Scan for the cell matching the given text and deliver its [x, y] coordinate at center. 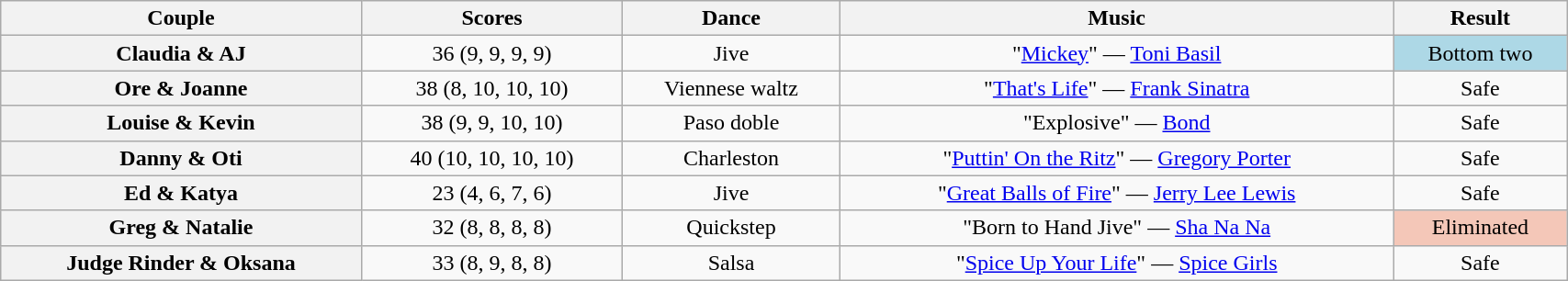
Couple [182, 18]
40 (10, 10, 10, 10) [492, 158]
23 (4, 6, 7, 6) [492, 193]
"Born to Hand Jive" — Sha Na Na [1117, 228]
Music [1117, 18]
Viennese waltz [731, 88]
Quickstep [731, 228]
Salsa [731, 263]
Ed & Katya [182, 193]
"Mickey" — Toni Basil [1117, 53]
Judge Rinder & Oksana [182, 263]
Dance [731, 18]
Scores [492, 18]
38 (9, 9, 10, 10) [492, 123]
"Explosive" — Bond [1117, 123]
Result [1480, 18]
Ore & Joanne [182, 88]
Claudia & AJ [182, 53]
Charleston [731, 158]
Danny & Oti [182, 158]
Paso doble [731, 123]
Greg & Natalie [182, 228]
"Spice Up Your Life" — Spice Girls [1117, 263]
Louise & Kevin [182, 123]
Eliminated [1480, 228]
33 (8, 9, 8, 8) [492, 263]
32 (8, 8, 8, 8) [492, 228]
"Puttin' On the Ritz" — Gregory Porter [1117, 158]
38 (8, 10, 10, 10) [492, 88]
Bottom two [1480, 53]
36 (9, 9, 9, 9) [492, 53]
"That's Life" — Frank Sinatra [1117, 88]
"Great Balls of Fire" — Jerry Lee Lewis [1117, 193]
